Scan for the cell matching the given text and deliver its (x, y) coordinate at center. 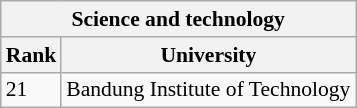
Science and technology (178, 19)
University (208, 55)
Bandung Institute of Technology (208, 90)
Rank (32, 55)
21 (32, 90)
